Provide the [x, y] coordinate of the cell's center where the given text is located.  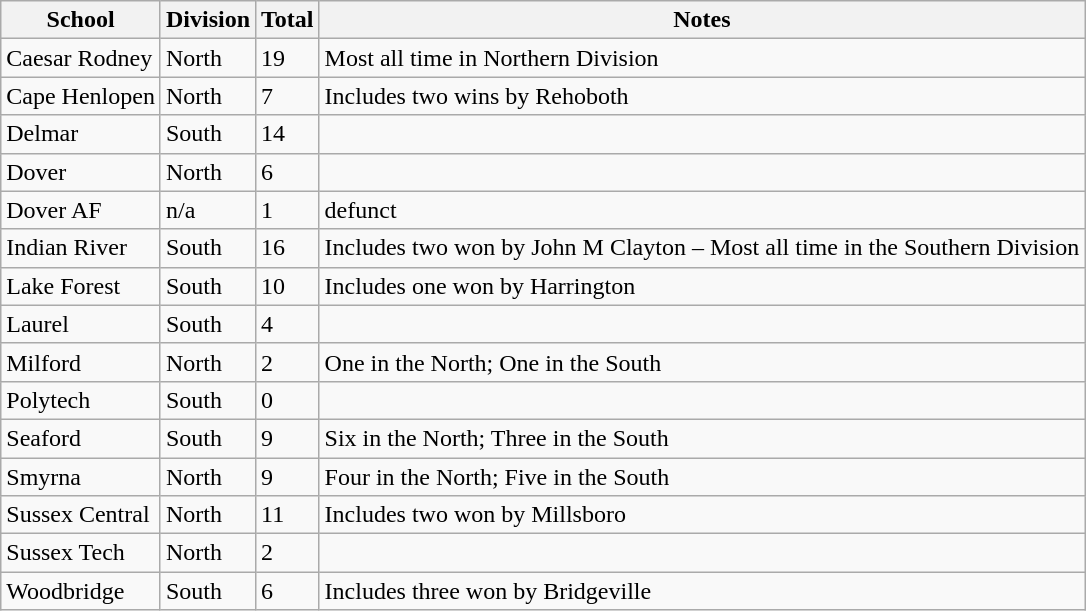
Includes two won by John M Clayton – Most all time in the Southern Division [702, 248]
Includes one won by Harrington [702, 286]
Includes three won by Bridgeville [702, 591]
Sussex Tech [81, 553]
Laurel [81, 324]
1 [288, 210]
Indian River [81, 248]
0 [288, 400]
16 [288, 248]
Seaford [81, 438]
4 [288, 324]
Caesar Rodney [81, 58]
Dover AF [81, 210]
Milford [81, 362]
Includes two won by Millsboro [702, 515]
14 [288, 134]
n/a [208, 210]
Notes [702, 20]
19 [288, 58]
11 [288, 515]
defunct [702, 210]
Woodbridge [81, 591]
Cape Henlopen [81, 96]
Sussex Central [81, 515]
Dover [81, 172]
Includes two wins by Rehoboth [702, 96]
Most all time in Northern Division [702, 58]
7 [288, 96]
Division [208, 20]
10 [288, 286]
Four in the North; Five in the South [702, 477]
Smyrna [81, 477]
School [81, 20]
Delmar [81, 134]
Lake Forest [81, 286]
Polytech [81, 400]
Six in the North; Three in the South [702, 438]
One in the North; One in the South [702, 362]
Total [288, 20]
